Determine the (x, y) coordinate at the center of the cell enclosing the given text.  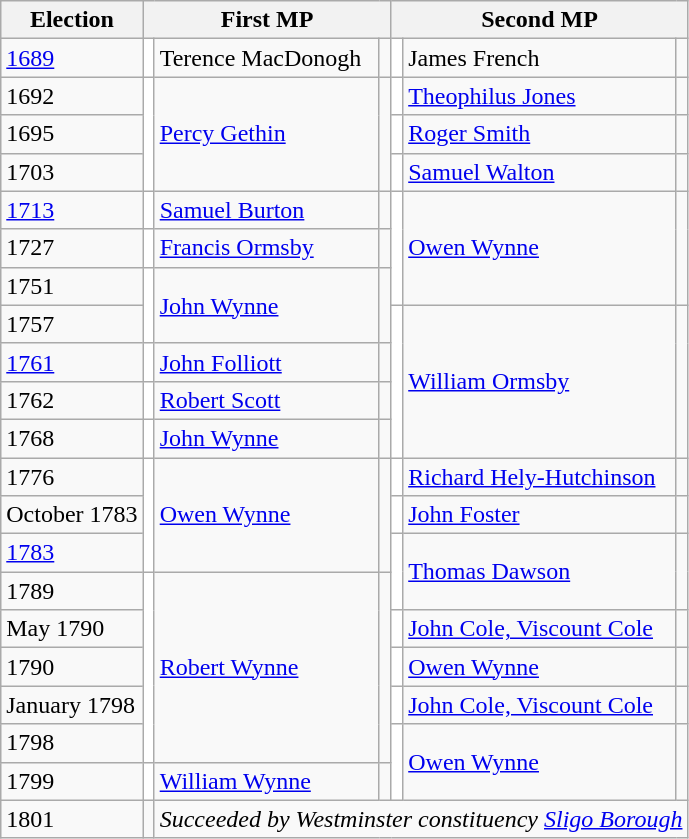
1768 (72, 438)
Terence MacDonogh (266, 58)
1692 (72, 96)
1757 (72, 324)
January 1798 (72, 705)
Richard Hely-Hutchinson (540, 477)
Robert Wynne (266, 667)
1695 (72, 134)
1776 (72, 477)
1801 (72, 819)
1713 (72, 210)
1799 (72, 781)
First MP (267, 20)
William Wynne (266, 781)
Theophilus Jones (540, 96)
Percy Gethin (266, 134)
1790 (72, 667)
Second MP (540, 20)
1762 (72, 400)
1727 (72, 248)
1761 (72, 362)
Succeeded by Westminster constituency Sligo Borough (421, 819)
May 1790 (72, 629)
1751 (72, 286)
Francis Ormsby (266, 248)
Samuel Burton (266, 210)
1689 (72, 58)
John Folliott (266, 362)
Thomas Dawson (540, 572)
Robert Scott (266, 400)
Samuel Walton (540, 172)
Election (72, 20)
1798 (72, 743)
James French (540, 58)
1703 (72, 172)
John Foster (540, 515)
Roger Smith (540, 134)
William Ormsby (540, 381)
1783 (72, 553)
1789 (72, 591)
October 1783 (72, 515)
